Return [x, y] of the center of cell containing provided text 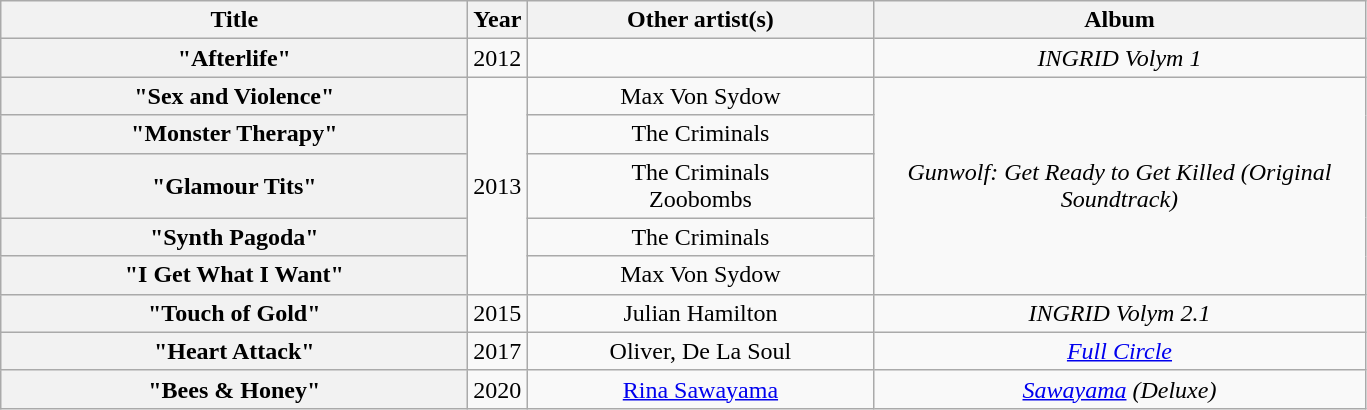
Title [234, 20]
The CriminalsZoobombs [700, 186]
Sawayama (Deluxe) [1120, 389]
"Glamour Tits" [234, 186]
2017 [498, 351]
2012 [498, 58]
"Sex and Violence" [234, 96]
Full Circle [1120, 351]
Rina Sawayama [700, 389]
2020 [498, 389]
Year [498, 20]
"Heart Attack" [234, 351]
INGRID Volym 2.1 [1120, 313]
INGRID Volym 1 [1120, 58]
2013 [498, 186]
Album [1120, 20]
"Touch of Gold" [234, 313]
"Bees & Honey" [234, 389]
"Monster Therapy" [234, 134]
"I Get What I Want" [234, 275]
Gunwolf: Get Ready to Get Killed (Original Soundtrack) [1120, 186]
Julian Hamilton [700, 313]
"Afterlife" [234, 58]
"Synth Pagoda" [234, 237]
Other artist(s) [700, 20]
Oliver, De La Soul [700, 351]
2015 [498, 313]
